Provide the [X, Y] coordinate of the cell's center where the given text is located.  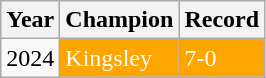
Year [30, 20]
7-0 [222, 58]
Kingsley [120, 58]
Champion [120, 20]
Record [222, 20]
2024 [30, 58]
